Identify which cell holds the provided text, then report its [x, y] central coordinate. 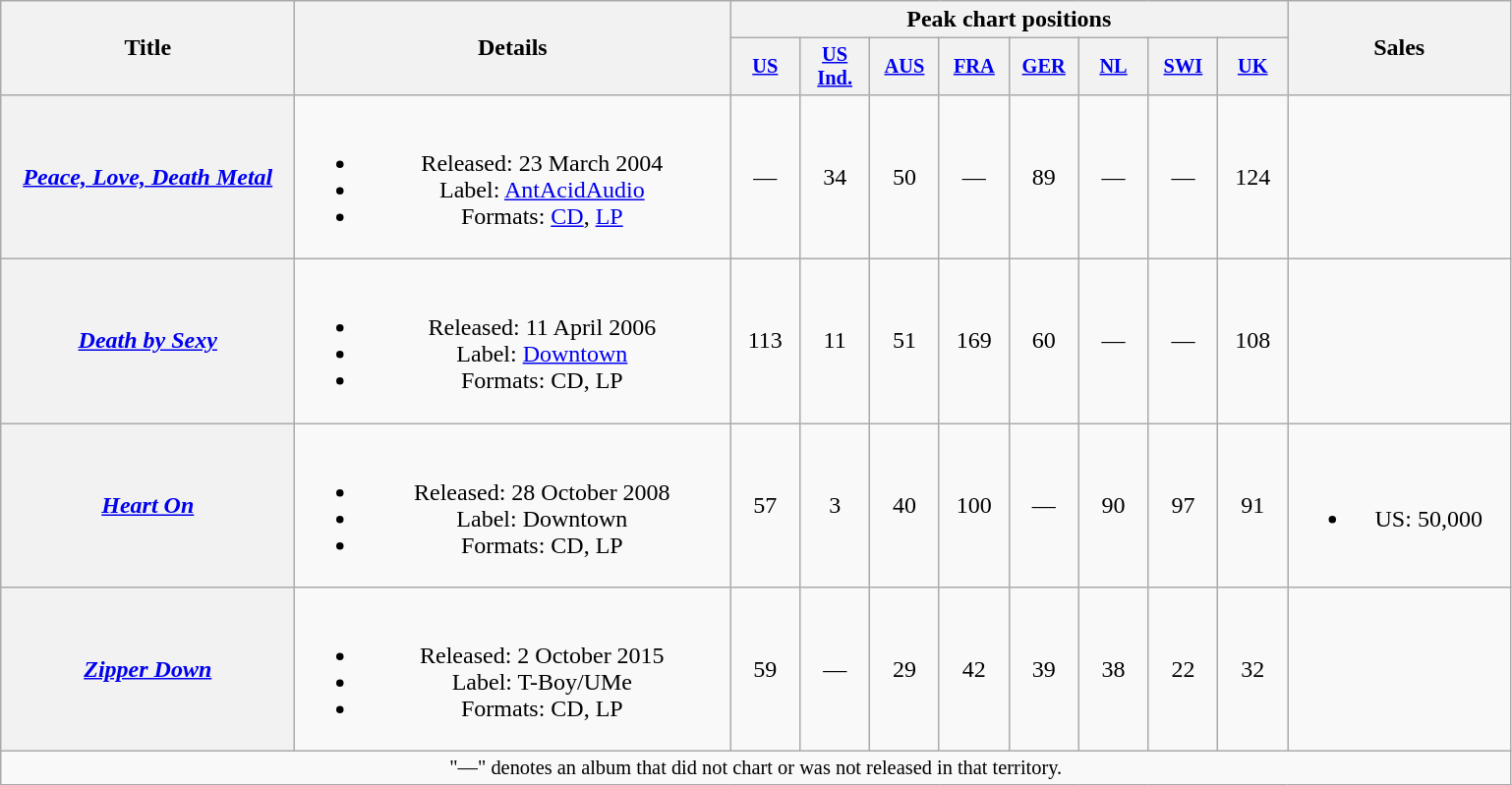
124 [1252, 177]
Peace, Love, Death Metal [147, 177]
UK [1252, 67]
51 [904, 342]
90 [1113, 505]
Details [513, 48]
US [765, 67]
Released: 28 October 2008Label: DowntownFormats: CD, LP [513, 505]
169 [973, 342]
11 [836, 342]
3 [836, 505]
38 [1113, 670]
91 [1252, 505]
32 [1252, 670]
Released: 2 October 2015Label: T-Boy/UMeFormats: CD, LP [513, 670]
50 [904, 177]
29 [904, 670]
"—" denotes an album that did not chart or was not released in that territory. [756, 768]
34 [836, 177]
Released: 11 April 2006Label: DowntownFormats: CD, LP [513, 342]
Released: 23 March 2004Label: AntAcidAudioFormats: CD, LP [513, 177]
42 [973, 670]
Heart On [147, 505]
89 [1044, 177]
Sales [1400, 48]
113 [765, 342]
Death by Sexy [147, 342]
22 [1184, 670]
FRA [973, 67]
108 [1252, 342]
NL [1113, 67]
AUS [904, 67]
GER [1044, 67]
57 [765, 505]
59 [765, 670]
97 [1184, 505]
100 [973, 505]
USInd. [836, 67]
40 [904, 505]
SWI [1184, 67]
39 [1044, 670]
Title [147, 48]
US: 50,000 [1400, 505]
Peak chart positions [1009, 20]
60 [1044, 342]
Zipper Down [147, 670]
